Detect which cell encompasses the target text, then output its (X, Y) center coordinate. 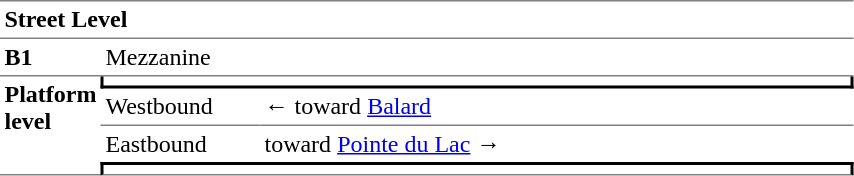
← toward Balard (557, 107)
Platform level (50, 126)
B1 (50, 58)
Street Level (427, 20)
Eastbound (180, 144)
Westbound (180, 107)
toward Pointe du Lac → (557, 144)
Mezzanine (478, 58)
